Search for the cell housing the specified text and yield its [X, Y] center coordinate. 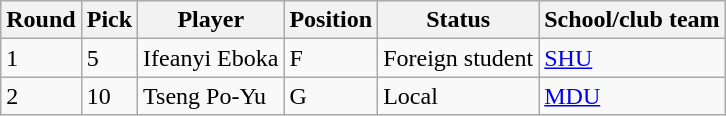
1 [41, 58]
Local [458, 96]
Status [458, 20]
F [331, 58]
Pick [109, 20]
Foreign student [458, 58]
Position [331, 20]
Ifeanyi Eboka [211, 58]
SHU [632, 58]
Player [211, 20]
Round [41, 20]
School/club team [632, 20]
Tseng Po-Yu [211, 96]
2 [41, 96]
5 [109, 58]
10 [109, 96]
MDU [632, 96]
G [331, 96]
